Locate the cell with the specified text and output its [x, y] center coordinate. 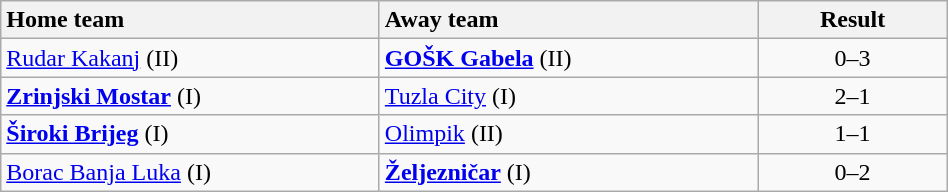
GOŠK Gabela (II) [568, 58]
Rudar Kakanj (II) [190, 58]
Home team [190, 20]
Tuzla City (I) [568, 96]
Borac Banja Luka (I) [190, 172]
Away team [568, 20]
2–1 [852, 96]
Široki Brijeg (I) [190, 134]
1–1 [852, 134]
Result [852, 20]
Olimpik (II) [568, 134]
Željezničar (I) [568, 172]
0–2 [852, 172]
Zrinjski Mostar (I) [190, 96]
0–3 [852, 58]
